Locate the cell with the specified text and output its (x, y) center coordinate. 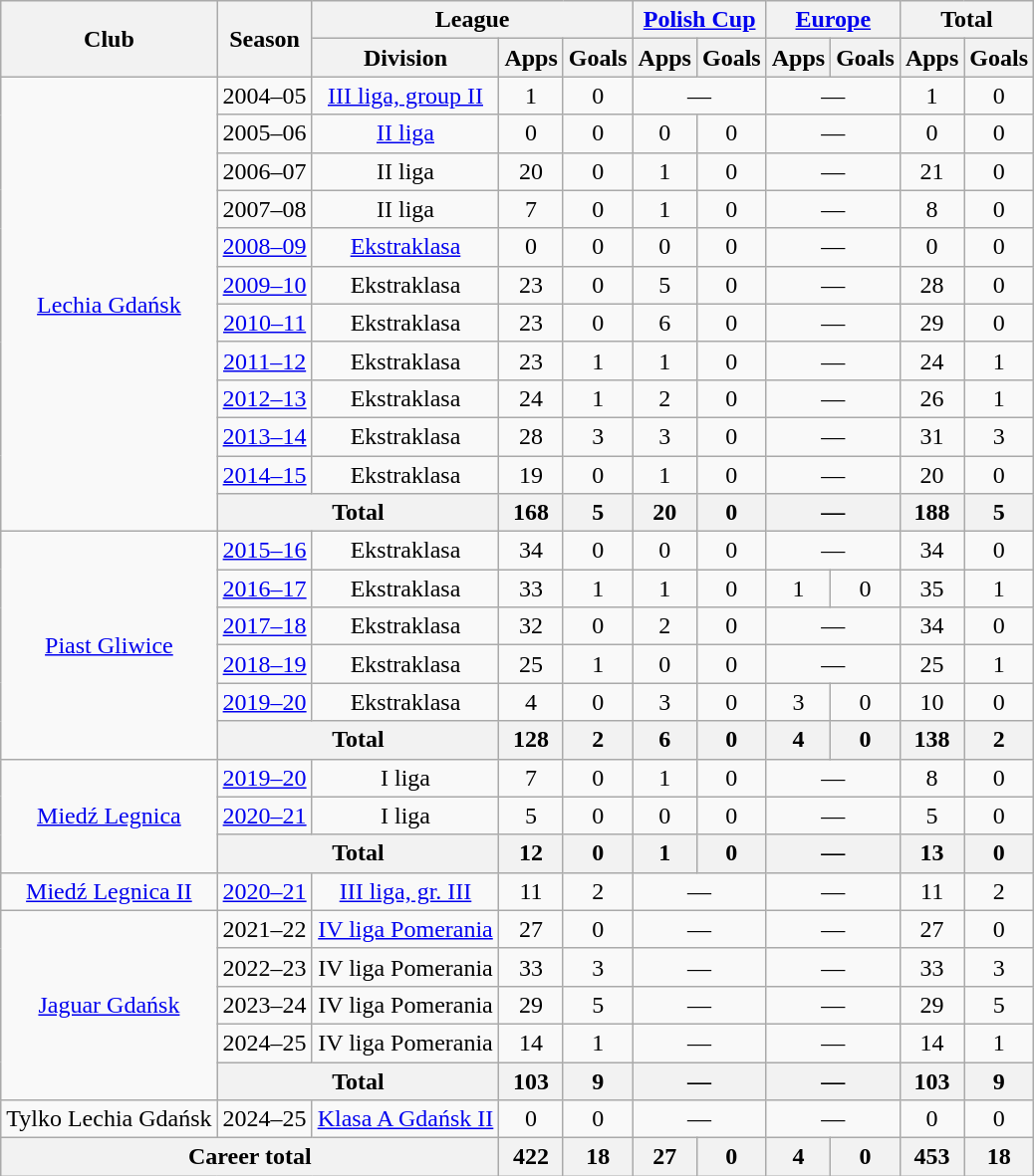
188 (931, 513)
2005–06 (265, 133)
2015–16 (265, 551)
2017–18 (265, 626)
2021–22 (265, 929)
168 (531, 513)
2013–14 (265, 436)
Lechia Gdańsk (110, 305)
10 (931, 702)
19 (531, 475)
Piast Gliwice (110, 645)
2011–12 (265, 360)
Career total (250, 1157)
Klasa A Gdańsk II (405, 1119)
Season (265, 39)
Polish Cup (699, 20)
2006–07 (265, 171)
2014–15 (265, 475)
III liga, gr. III (405, 891)
Miedź Legnica (110, 816)
League (472, 20)
2008–09 (265, 247)
31 (931, 436)
138 (931, 740)
13 (931, 853)
2010–11 (265, 323)
35 (931, 588)
III liga, group II (405, 96)
Tylko Lechia Gdańsk (110, 1119)
21 (931, 171)
2009–10 (265, 285)
2023–24 (265, 1005)
2004–05 (265, 96)
2016–17 (265, 588)
453 (931, 1157)
32 (531, 626)
Division (405, 58)
Europe (833, 20)
Club (110, 39)
128 (531, 740)
422 (531, 1157)
Miedź Legnica II (110, 891)
Jaguar Gdańsk (110, 1005)
2007–08 (265, 209)
2018–19 (265, 664)
26 (931, 398)
2012–13 (265, 398)
12 (531, 853)
2022–23 (265, 967)
